Pinpoint the cell where the given text exists, returning its (X, Y) midpoint coordinate. 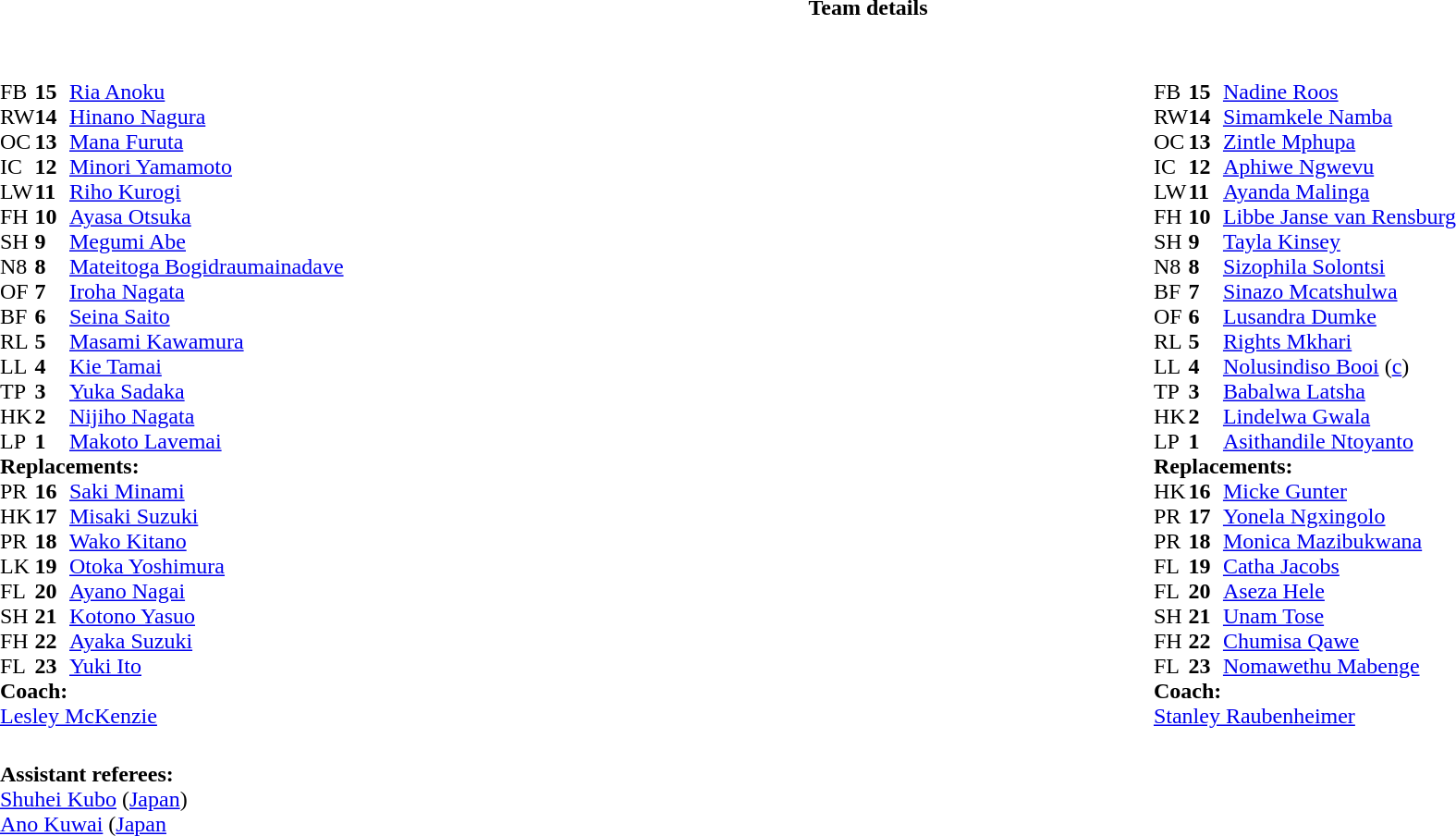
Wako Kitano (207, 542)
Hinano Nagura (207, 117)
Lusandra Dumke (1340, 316)
Babalwa Latsha (1340, 392)
Libbe Janse van Rensburg (1340, 216)
Stanley Raubenheimer (1305, 716)
Monica Mazibukwana (1340, 542)
Yuki Ito (207, 666)
Aphiwe Ngwevu (1340, 166)
Lindelwa Gwala (1340, 416)
Nijiho Nagata (207, 416)
Yuka Sadaka (207, 392)
Catha Jacobs (1340, 566)
Aseza Hele (1340, 592)
Lesley McKenzie (172, 716)
Ayanda Malinga (1340, 192)
Rights Mkhari (1340, 342)
Nadine Roos (1340, 92)
Minori Yamamoto (207, 166)
Nomawethu Mabenge (1340, 666)
Kie Tamai (207, 366)
Saki Minami (207, 492)
Mana Furuta (207, 142)
Nolusindiso Booi (c) (1340, 366)
Ria Anoku (207, 92)
Chumisa Qawe (1340, 642)
Sinazo Mcatshulwa (1340, 292)
Unam Tose (1340, 616)
Simamkele Namba (1340, 117)
Sizophila Solontsi (1340, 266)
Ayasa Otsuka (207, 216)
Misaki Suzuki (207, 516)
Riho Kurogi (207, 192)
Makoto Lavemai (207, 442)
Ayano Nagai (207, 592)
Ayaka Suzuki (207, 642)
Masami Kawamura (207, 342)
Seina Saito (207, 316)
Yonela Ngxingolo (1340, 516)
Iroha Nagata (207, 292)
Zintle Mphupa (1340, 142)
Megumi Abe (207, 242)
Asithandile Ntoyanto (1340, 442)
Mateitoga Bogidraumainadave (207, 266)
Tayla Kinsey (1340, 242)
LK (18, 566)
Micke Gunter (1340, 492)
Kotono Yasuo (207, 616)
Otoka Yoshimura (207, 566)
